Pinpoint the cell where the given text exists, returning its [X, Y] midpoint coordinate. 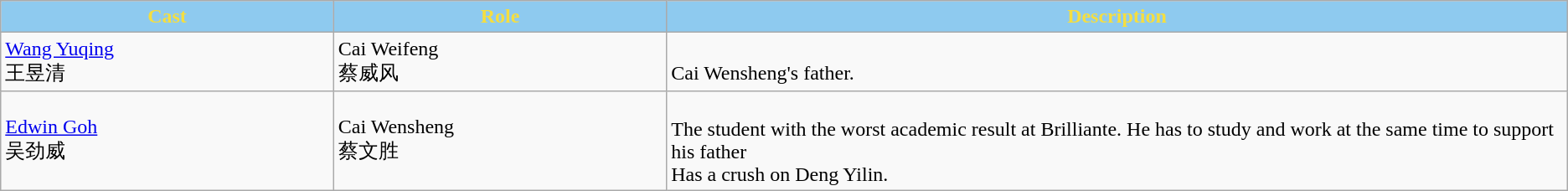
The student with the worst academic result at Brilliante. He has to study and work at the same time to support his father Has a crush on Deng Yilin. [1117, 141]
Wang Yuqing 王昱清 [168, 62]
Role [499, 17]
Cast [168, 17]
Description [1117, 17]
Cai Wensheng's father. [1117, 62]
Edwin Goh 吴劲威 [168, 141]
Cai Wensheng 蔡文胜 [499, 141]
Cai Weifeng 蔡威风 [499, 62]
